Extract the [X, Y] coordinate from the center of the cell holding the provided text.  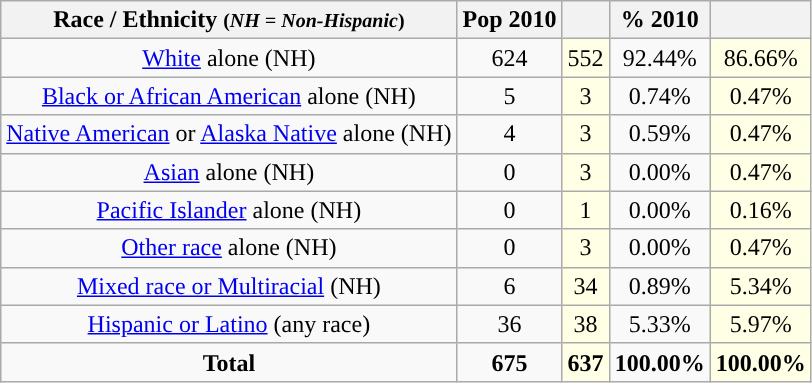
6 [510, 286]
0.16% [760, 210]
86.66% [760, 58]
637 [586, 362]
36 [510, 324]
0.89% [660, 286]
0.74% [660, 96]
Mixed race or Multiracial (NH) [229, 286]
4 [510, 134]
Pacific Islander alone (NH) [229, 210]
38 [586, 324]
5.34% [760, 286]
552 [586, 58]
Pop 2010 [510, 20]
% 2010 [660, 20]
Black or African American alone (NH) [229, 96]
Total [229, 362]
0.59% [660, 134]
Other race alone (NH) [229, 248]
624 [510, 58]
Native American or Alaska Native alone (NH) [229, 134]
Hispanic or Latino (any race) [229, 324]
5.33% [660, 324]
Race / Ethnicity (NH = Non-Hispanic) [229, 20]
5.97% [760, 324]
White alone (NH) [229, 58]
92.44% [660, 58]
Asian alone (NH) [229, 172]
675 [510, 362]
1 [586, 210]
5 [510, 96]
34 [586, 286]
